From the cell containing the given text, extract its center point as (x, y) coordinate. 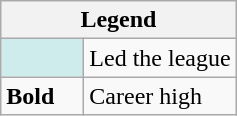
Bold (42, 96)
Career high (160, 96)
Led the league (160, 58)
Legend (118, 20)
